Capture the cell that displays the provided text and extract its [x, y] central coordinate. 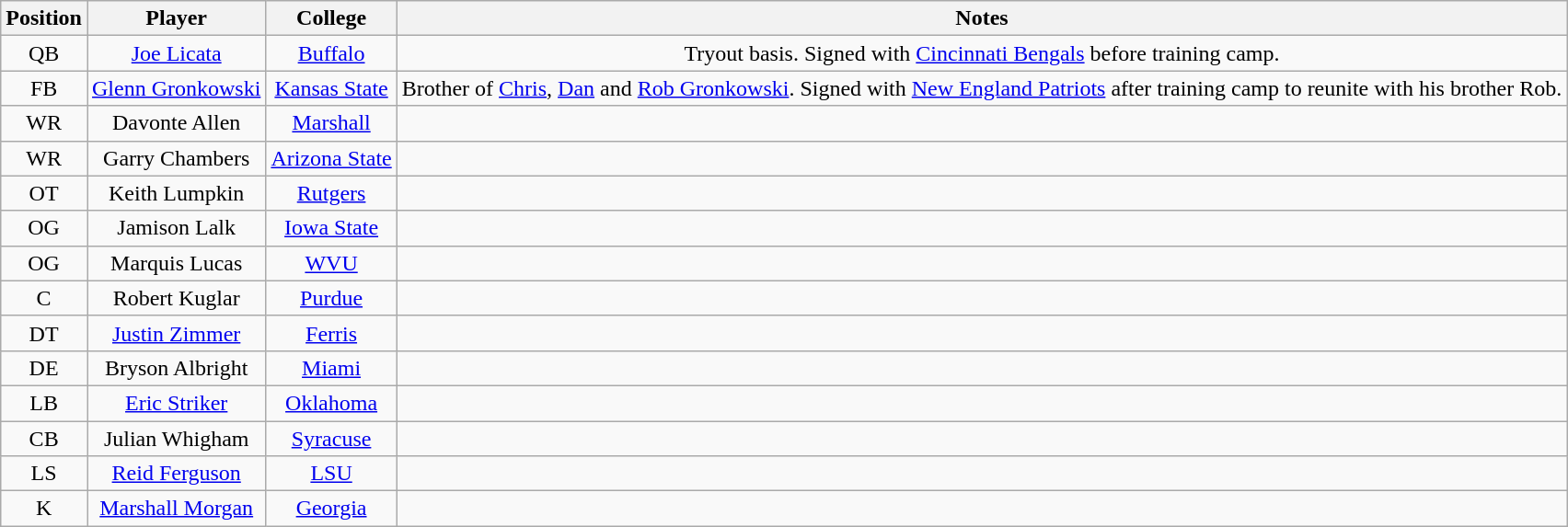
Justin Zimmer [176, 333]
Arizona State [331, 158]
College [331, 18]
Rutgers [331, 193]
LS [44, 474]
Georgia [331, 509]
Kansas State [331, 88]
Bryson Albright [176, 368]
DE [44, 368]
Ferris [331, 333]
QB [44, 53]
Miami [331, 368]
Reid Ferguson [176, 474]
Buffalo [331, 53]
K [44, 509]
Marquis Lucas [176, 263]
Davonte Allen [176, 123]
C [44, 298]
Garry Chambers [176, 158]
Player [176, 18]
Jamison Lalk [176, 228]
Notes [982, 18]
Eric Striker [176, 403]
Position [44, 18]
Brother of Chris, Dan and Rob Gronkowski. Signed with New England Patriots after training camp to reunite with his brother Rob. [982, 88]
LB [44, 403]
Marshall [331, 123]
Robert Kuglar [176, 298]
Purdue [331, 298]
DT [44, 333]
Oklahoma [331, 403]
WVU [331, 263]
OT [44, 193]
Glenn Gronkowski [176, 88]
FB [44, 88]
Joe Licata [176, 53]
Julian Whigham [176, 439]
Syracuse [331, 439]
Iowa State [331, 228]
LSU [331, 474]
Keith Lumpkin [176, 193]
Tryout basis. Signed with Cincinnati Bengals before training camp. [982, 53]
CB [44, 439]
Marshall Morgan [176, 509]
